Provide the (X, Y) coordinate of the cell's center where the given text is located.  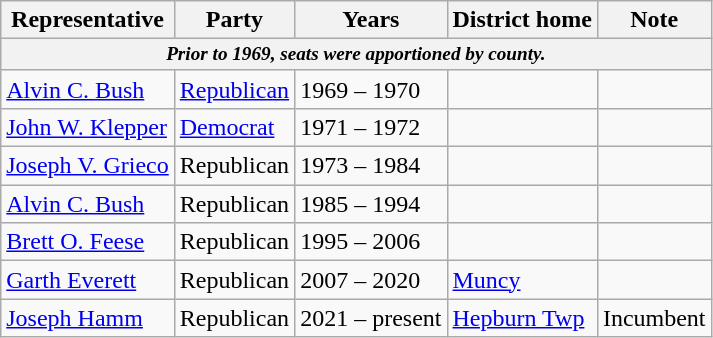
1969 – 1970 (371, 89)
Prior to 1969, seats were apportioned by county. (356, 55)
1971 – 1972 (371, 128)
Note (654, 20)
District home (522, 20)
Hepburn Twp (522, 318)
Joseph Hamm (88, 318)
Brett O. Feese (88, 242)
1995 – 2006 (371, 242)
Years (371, 20)
2021 – present (371, 318)
Party (234, 20)
Muncy (522, 280)
1985 – 1994 (371, 204)
Joseph V. Grieco (88, 166)
Democrat (234, 128)
John W. Klepper (88, 128)
2007 – 2020 (371, 280)
Incumbent (654, 318)
1973 – 1984 (371, 166)
Garth Everett (88, 280)
Representative (88, 20)
